For the text-containing cell, return its midpoint in [X, Y] coordinate format. 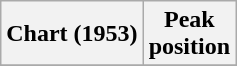
Chart (1953) [72, 34]
Peakposition [189, 34]
